Extract the [X, Y] coordinate from the center of the cell holding the provided text.  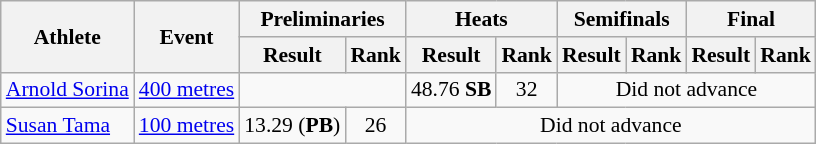
Susan Tama [68, 126]
Semifinals [622, 19]
Preliminaries [322, 19]
Final [750, 19]
100 metres [186, 126]
Athlete [68, 36]
400 metres [186, 90]
Arnold Sorina [68, 90]
13.29 (PB) [292, 126]
Event [186, 36]
Heats [482, 19]
48.76 SB [452, 90]
32 [526, 90]
26 [376, 126]
